Identify which cell holds the provided text, then report its (X, Y) central coordinate. 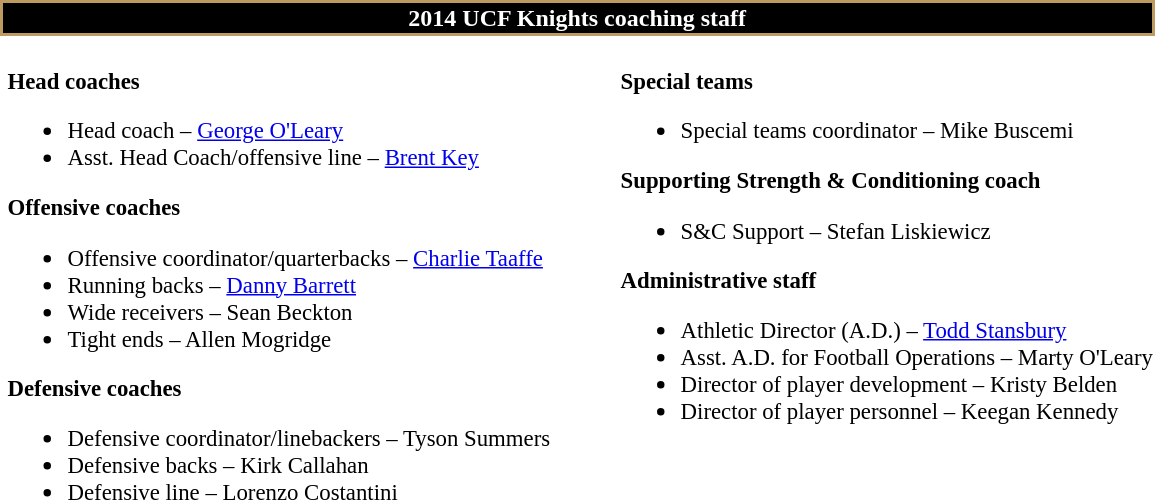
2014 UCF Knights coaching staff (577, 18)
